Extract the (x, y) coordinate from the center of the cell holding the provided text.  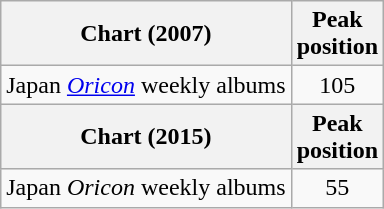
Chart (2007) (146, 34)
55 (337, 188)
Chart (2015) (146, 136)
105 (337, 85)
